Determine the (X, Y) coordinate at the center of the cell enclosing the given text.  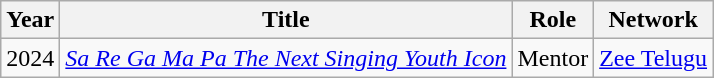
2024 (30, 58)
Role (553, 20)
Title (286, 20)
Zee Telugu (654, 58)
Network (654, 20)
Mentor (553, 58)
Sa Re Ga Ma Pa The Next Singing Youth Icon (286, 58)
Year (30, 20)
